Locate the cell with the specified text and output its (x, y) center coordinate. 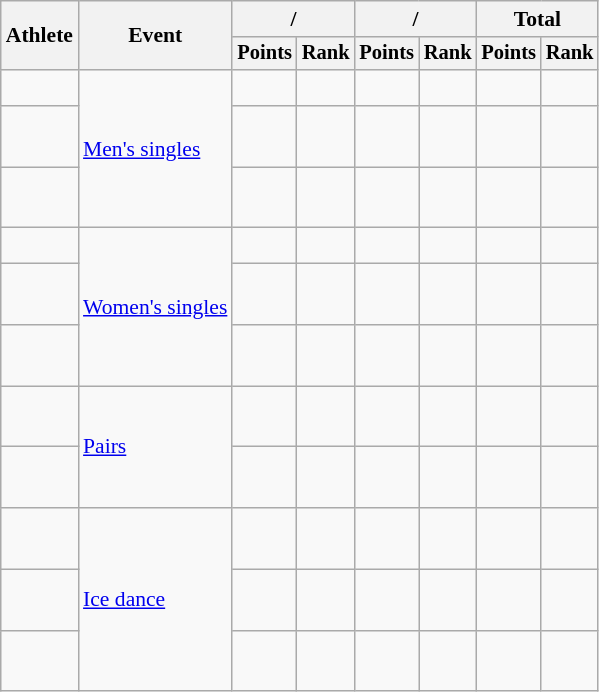
Pairs (155, 447)
Ice dance (155, 600)
Athlete (40, 36)
Men's singles (155, 149)
Women's singles (155, 307)
Total (537, 19)
Event (155, 36)
